For the text-containing cell, return its midpoint in (x, y) coordinate format. 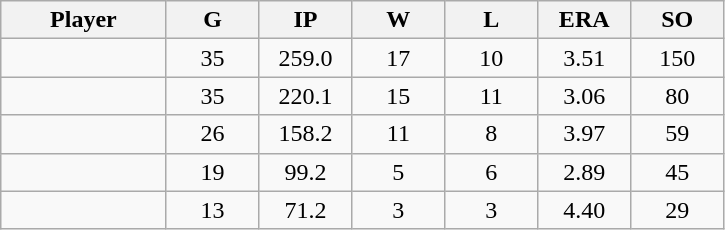
5 (398, 172)
19 (212, 172)
3.51 (584, 58)
2.89 (584, 172)
10 (492, 58)
13 (212, 210)
G (212, 20)
3.97 (584, 134)
6 (492, 172)
ERA (584, 20)
59 (678, 134)
Player (84, 20)
IP (306, 20)
259.0 (306, 58)
220.1 (306, 96)
150 (678, 58)
3.06 (584, 96)
29 (678, 210)
8 (492, 134)
4.40 (584, 210)
99.2 (306, 172)
71.2 (306, 210)
45 (678, 172)
158.2 (306, 134)
W (398, 20)
SO (678, 20)
80 (678, 96)
17 (398, 58)
15 (398, 96)
L (492, 20)
26 (212, 134)
